Determine the [x, y] coordinate at the center of the cell enclosing the given text.  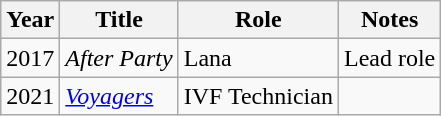
Voyagers [119, 96]
Lana [258, 58]
Role [258, 20]
After Party [119, 58]
IVF Technician [258, 96]
Year [30, 20]
Title [119, 20]
2017 [30, 58]
Notes [389, 20]
2021 [30, 96]
Lead role [389, 58]
